For the text-containing cell, return its midpoint in (X, Y) coordinate format. 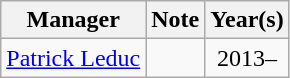
Patrick Leduc (74, 58)
Year(s) (247, 20)
Manager (74, 20)
2013– (247, 58)
Note (176, 20)
